From the cell containing the given text, extract its center point as [x, y] coordinate. 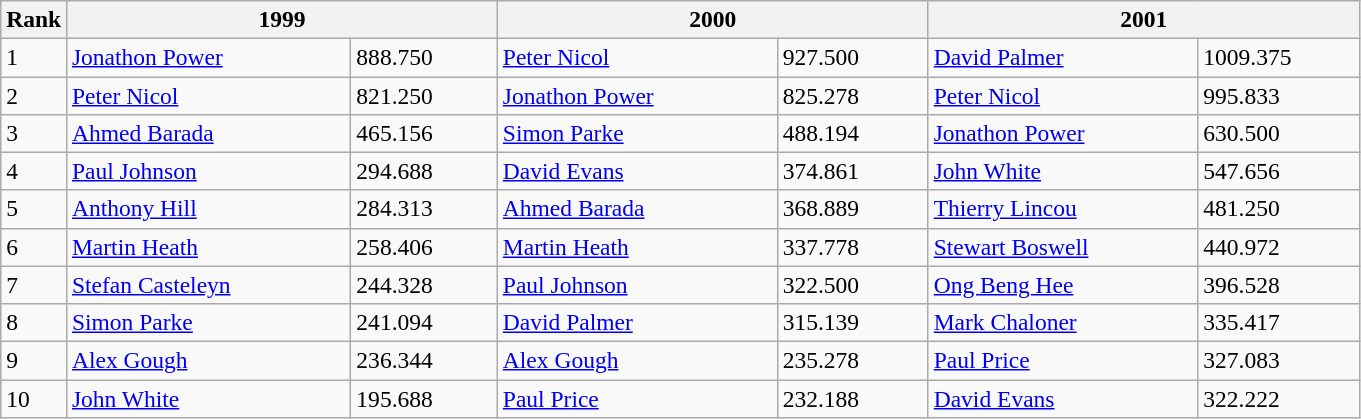
1 [34, 57]
315.139 [852, 322]
195.688 [424, 398]
7 [34, 285]
396.528 [1278, 285]
322.222 [1278, 398]
2 [34, 95]
10 [34, 398]
488.194 [852, 133]
Stewart Boswell [1063, 247]
927.500 [852, 57]
241.094 [424, 322]
258.406 [424, 247]
284.313 [424, 209]
322.500 [852, 285]
888.750 [424, 57]
Mark Chaloner [1063, 322]
232.188 [852, 398]
8 [34, 322]
5 [34, 209]
374.861 [852, 171]
2001 [1144, 19]
1999 [282, 19]
337.778 [852, 247]
244.328 [424, 285]
235.278 [852, 360]
2000 [712, 19]
9 [34, 360]
335.417 [1278, 322]
825.278 [852, 95]
294.688 [424, 171]
821.250 [424, 95]
Ong Beng Hee [1063, 285]
6 [34, 247]
368.889 [852, 209]
1009.375 [1278, 57]
547.656 [1278, 171]
481.250 [1278, 209]
630.500 [1278, 133]
3 [34, 133]
995.833 [1278, 95]
Anthony Hill [209, 209]
440.972 [1278, 247]
236.344 [424, 360]
Stefan Casteleyn [209, 285]
Thierry Lincou [1063, 209]
Rank [34, 19]
327.083 [1278, 360]
4 [34, 171]
465.156 [424, 133]
